From the cell containing the given text, extract its center point as (x, y) coordinate. 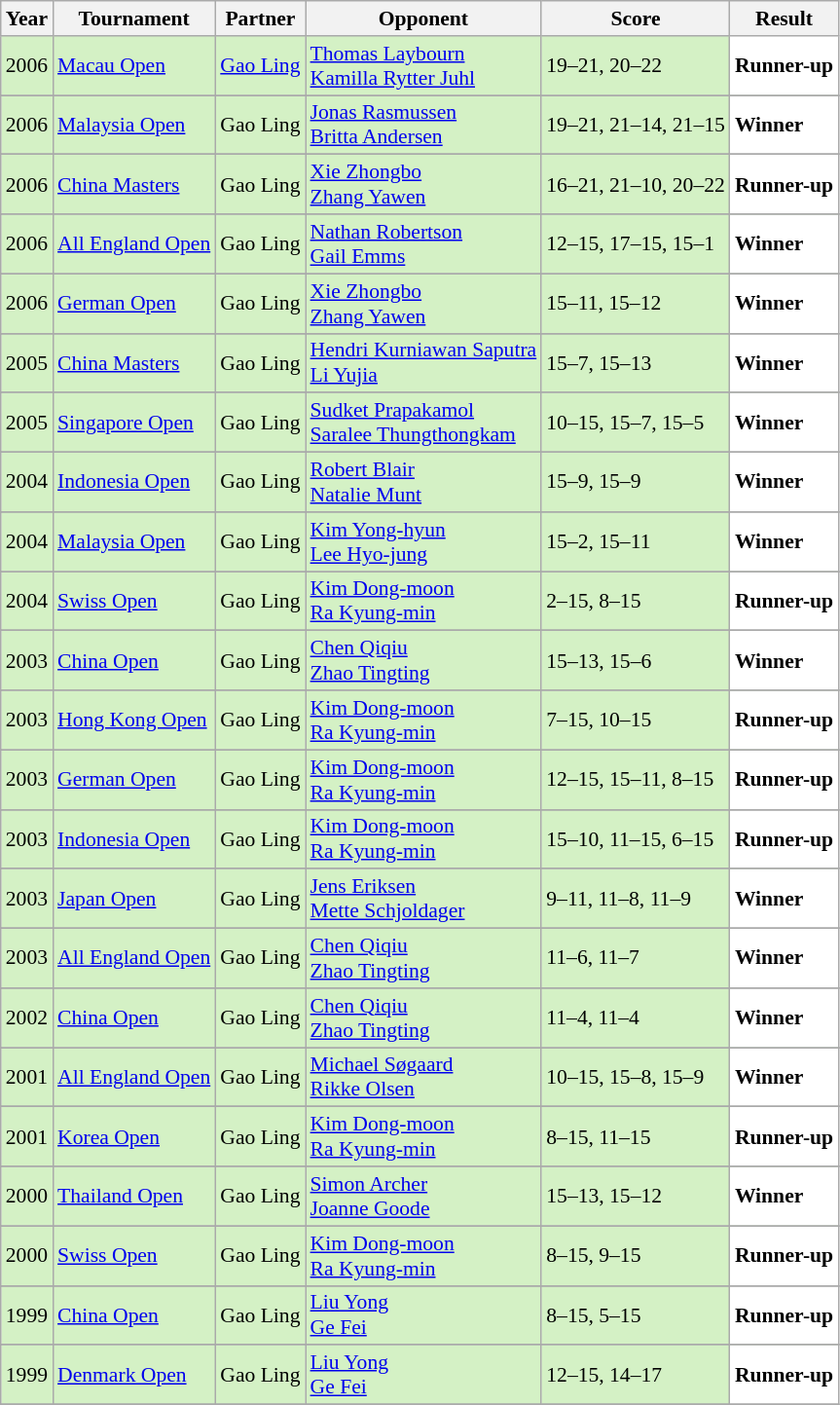
Hong Kong Open (134, 721)
2002 (27, 1018)
7–15, 10–15 (636, 721)
10–15, 15–8, 15–9 (636, 1077)
Macau Open (134, 66)
Robert Blair Natalie Munt (424, 483)
Year (27, 18)
2–15, 8–15 (636, 602)
11–4, 11–4 (636, 1018)
10–15, 15–7, 15–5 (636, 423)
Korea Open (134, 1137)
Tournament (134, 18)
8–15, 11–15 (636, 1137)
Thomas Laybourn Kamilla Rytter Juhl (424, 66)
Singapore Open (134, 423)
Jens Eriksen Mette Schjoldager (424, 900)
Simon Archer Joanne Goode (424, 1196)
15–11, 15–12 (636, 304)
19–21, 21–14, 21–15 (636, 125)
15–2, 15–11 (636, 541)
16–21, 21–10, 20–22 (636, 185)
15–13, 15–6 (636, 660)
Partner (260, 18)
Hendri Kurniawan Saputra Li Yujia (424, 362)
15–9, 15–9 (636, 483)
11–6, 11–7 (636, 958)
9–11, 11–8, 11–9 (636, 900)
8–15, 5–15 (636, 1314)
Jonas Rasmussen Britta Andersen (424, 125)
Result (785, 18)
Michael Søgaard Rikke Olsen (424, 1077)
15–7, 15–13 (636, 362)
8–15, 9–15 (636, 1256)
Sudket Prapakamol Saralee Thungthongkam (424, 423)
15–10, 11–15, 6–15 (636, 839)
Japan Open (134, 900)
Thailand Open (134, 1196)
Score (636, 18)
12–15, 14–17 (636, 1375)
19–21, 20–22 (636, 66)
Kim Yong-hyun Lee Hyo-jung (424, 541)
12–15, 15–11, 8–15 (636, 779)
15–13, 15–12 (636, 1196)
Denmark Open (134, 1375)
12–15, 17–15, 15–1 (636, 243)
Opponent (424, 18)
Nathan Robertson Gail Emms (424, 243)
